Return (x, y) of the center of cell containing provided text 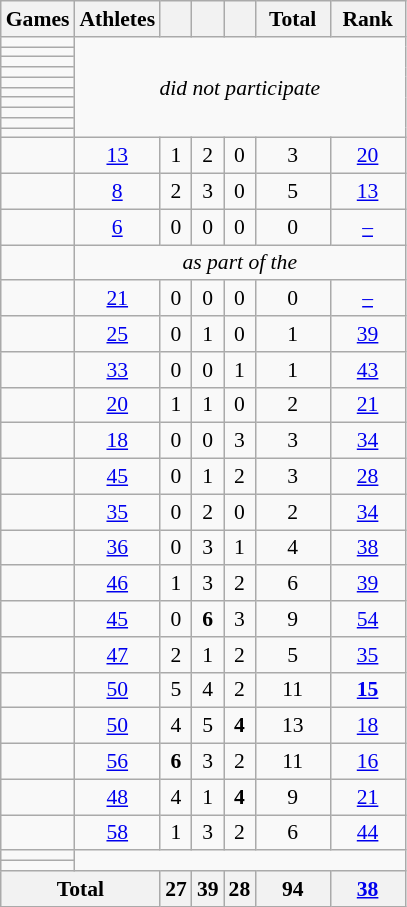
47 (117, 655)
33 (117, 370)
43 (368, 370)
56 (117, 762)
44 (368, 833)
Games (38, 19)
58 (117, 833)
16 (368, 762)
27 (176, 889)
36 (117, 548)
Athletes (117, 19)
as part of the (240, 263)
46 (117, 584)
25 (117, 334)
54 (368, 619)
94 (292, 889)
48 (117, 797)
did not participate (240, 88)
8 (117, 192)
Rank (368, 19)
15 (368, 690)
